Return the [x, y] coordinate for the center point of the cell that contains the specified text.  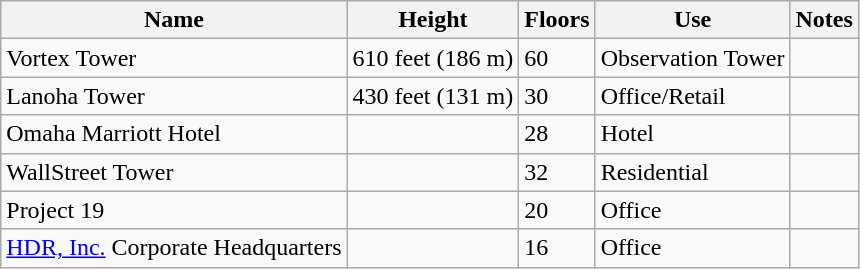
Lanoha Tower [174, 96]
Office/Retail [692, 96]
60 [557, 58]
Hotel [692, 134]
30 [557, 96]
20 [557, 210]
Name [174, 20]
32 [557, 172]
Notes [824, 20]
Residential [692, 172]
Observation Tower [692, 58]
WallStreet Tower [174, 172]
Floors [557, 20]
Omaha Marriott Hotel [174, 134]
430 feet (131 m) [433, 96]
28 [557, 134]
HDR, Inc. Corporate Headquarters [174, 248]
Height [433, 20]
16 [557, 248]
610 feet (186 m) [433, 58]
Use [692, 20]
Project 19 [174, 210]
Vortex Tower [174, 58]
